Detect which cell encompasses the target text, then output its [x, y] center coordinate. 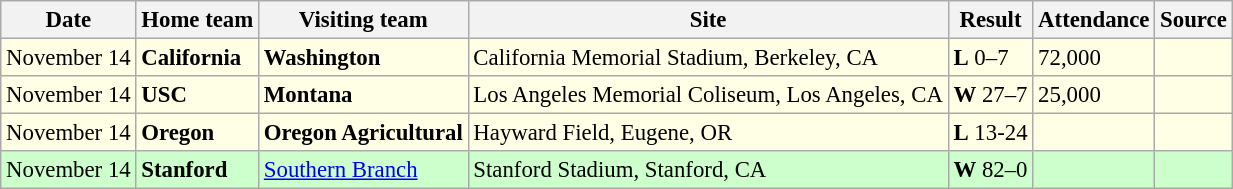
Washington [364, 58]
72,000 [1094, 58]
Site [708, 20]
Date [68, 20]
Montana [364, 95]
W 27–7 [990, 95]
Visiting team [364, 20]
Oregon [198, 133]
Los Angeles Memorial Coliseum, Los Angeles, CA [708, 95]
W 82–0 [990, 170]
Stanford [198, 170]
L 0–7 [990, 58]
Southern Branch [364, 170]
Stanford Stadium, Stanford, CA [708, 170]
Result [990, 20]
Home team [198, 20]
California Memorial Stadium, Berkeley, CA [708, 58]
Hayward Field, Eugene, OR [708, 133]
Source [1194, 20]
USC [198, 95]
L 13-24 [990, 133]
California [198, 58]
25,000 [1094, 95]
Oregon Agricultural [364, 133]
Attendance [1094, 20]
